Determine the [X, Y] coordinate at the center of the cell enclosing the given text.  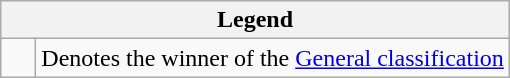
Legend [256, 20]
Denotes the winner of the General classification [273, 58]
